Return the [X, Y] coordinate for the center point of the cell that contains the specified text.  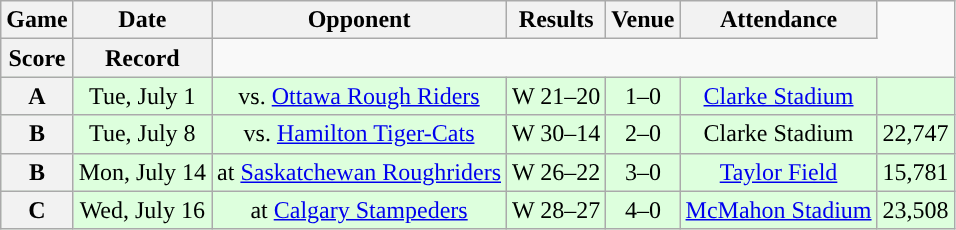
Date [142, 20]
W 28–27 [556, 210]
A [37, 96]
Taylor Field [778, 172]
Record [142, 58]
C [37, 210]
vs. Ottawa Rough Riders [360, 96]
22,747 [916, 134]
Tue, July 8 [142, 134]
Mon, July 14 [142, 172]
Attendance [778, 20]
McMahon Stadium [778, 210]
1–0 [643, 96]
at Saskatchewan Roughriders [360, 172]
4–0 [643, 210]
W 30–14 [556, 134]
Venue [643, 20]
2–0 [643, 134]
W 26–22 [556, 172]
23,508 [916, 210]
3–0 [643, 172]
Game [37, 20]
15,781 [916, 172]
Opponent [360, 20]
Results [556, 20]
at Calgary Stampeders [360, 210]
W 21–20 [556, 96]
Wed, July 16 [142, 210]
Score [37, 58]
Tue, July 1 [142, 96]
vs. Hamilton Tiger-Cats [360, 134]
